Pinpoint the cell where the given text exists, returning its (x, y) midpoint coordinate. 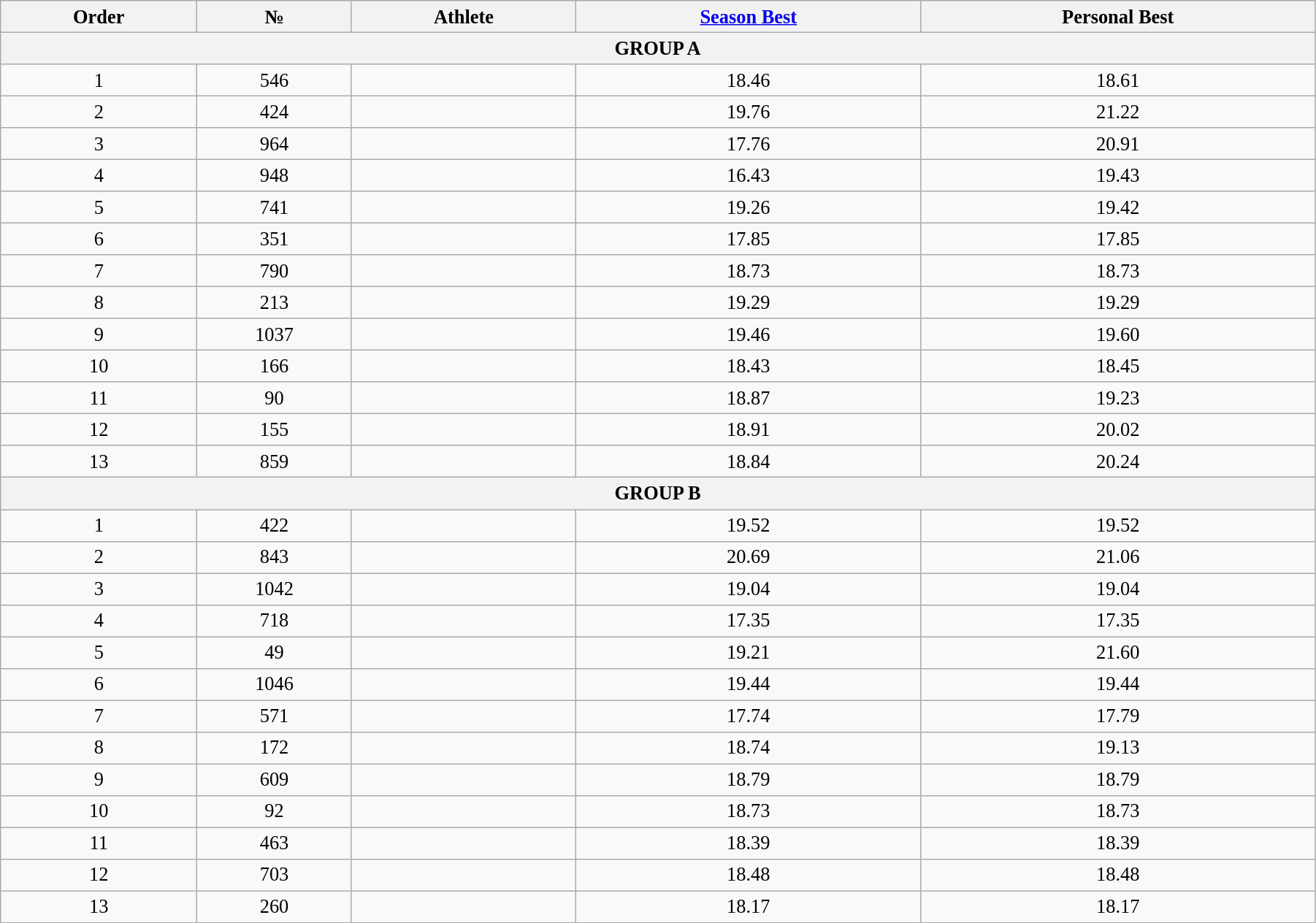
18.46 (749, 80)
49 (275, 652)
92 (275, 811)
18.45 (1117, 366)
17.74 (749, 716)
21.22 (1117, 112)
18.61 (1117, 80)
260 (275, 907)
424 (275, 112)
19.26 (749, 207)
Personal Best (1117, 16)
213 (275, 302)
741 (275, 207)
546 (275, 80)
18.74 (749, 748)
№ (275, 16)
Season Best (749, 16)
90 (275, 398)
790 (275, 271)
859 (275, 461)
18.87 (749, 398)
1042 (275, 589)
609 (275, 779)
16.43 (749, 175)
20.91 (1117, 144)
21.60 (1117, 652)
964 (275, 144)
20.69 (749, 557)
18.91 (749, 429)
19.13 (1117, 748)
19.43 (1117, 175)
Athlete (463, 16)
19.42 (1117, 207)
20.24 (1117, 461)
19.60 (1117, 334)
19.76 (749, 112)
17.76 (749, 144)
571 (275, 716)
172 (275, 748)
1046 (275, 684)
948 (275, 175)
155 (275, 429)
17.79 (1117, 716)
718 (275, 621)
351 (275, 239)
Order (99, 16)
21.06 (1117, 557)
19.23 (1117, 398)
18.84 (749, 461)
422 (275, 525)
GROUP B (658, 494)
19.46 (749, 334)
GROUP A (658, 48)
1037 (275, 334)
19.21 (749, 652)
843 (275, 557)
18.43 (749, 366)
20.02 (1117, 429)
703 (275, 875)
463 (275, 843)
166 (275, 366)
